Identify which cell holds the provided text, then report its [x, y] central coordinate. 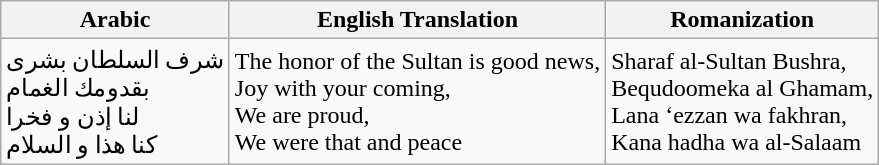
The honor of the Sultan is good news,Joy with your coming,We are proud,We were that and peace [417, 102]
Sharaf al-Sultan Bushra,Bequdoomeka al Ghamam,Lana ‘ezzan wa fakhran,Kana hadha wa al-Salaam [742, 102]
Romanization [742, 20]
English Translation [417, 20]
شرف السلطان بشرىبقدومك الغماملنا إذن و فخراكنا هذا و السلام [116, 102]
Arabic [116, 20]
